Find where the given text appears and provide that cell's center as (x, y) coordinate. 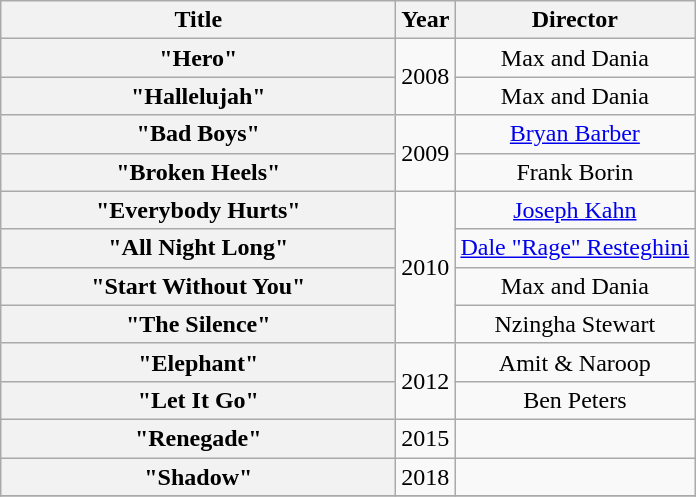
2018 (426, 477)
"All Night Long" (198, 248)
"Let It Go" (198, 400)
"Hallelujah" (198, 96)
"Start Without You" (198, 286)
Dale "Rage" Resteghini (575, 248)
2012 (426, 381)
"Bad Boys" (198, 134)
"The Silence" (198, 324)
"Elephant" (198, 362)
"Everybody Hurts" (198, 210)
"Broken Heels" (198, 172)
Year (426, 20)
Nzingha Stewart (575, 324)
"Shadow" (198, 477)
2008 (426, 77)
2015 (426, 438)
Ben Peters (575, 400)
2009 (426, 153)
"Hero" (198, 58)
Title (198, 20)
2010 (426, 267)
Amit & Naroop (575, 362)
Bryan Barber (575, 134)
Joseph Kahn (575, 210)
Frank Borin (575, 172)
Director (575, 20)
"Renegade" (198, 438)
